Search for the cell housing the specified text and yield its [X, Y] center coordinate. 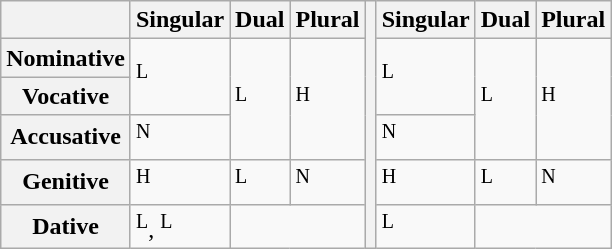
Genitive [66, 182]
Dative [66, 226]
Accusative [66, 138]
Nominative [66, 58]
Vocative [66, 96]
L, L [180, 226]
